From the cell containing the given text, extract its center point as (X, Y) coordinate. 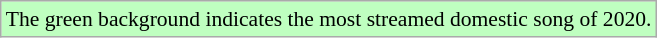
The green background indicates the most streamed domestic song of 2020. (329, 19)
